Output the [x, y] coordinate of the center of the cell containing the given text.  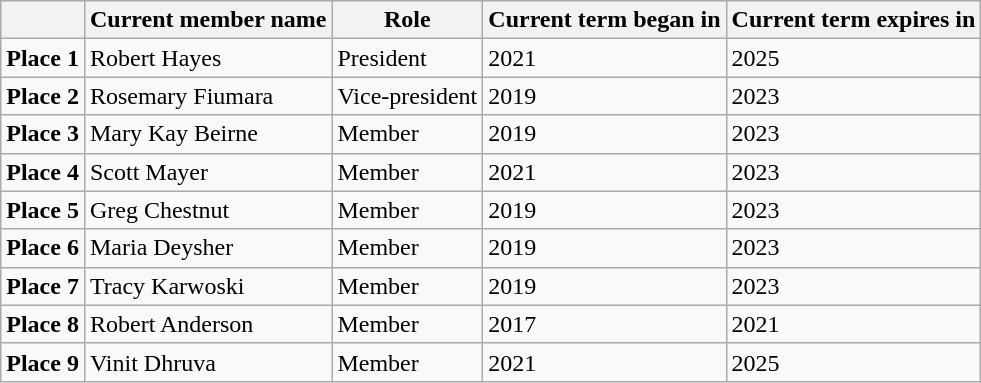
Role [408, 20]
Scott Mayer [208, 172]
Place 2 [43, 96]
Vinit Dhruva [208, 362]
Current term expires in [854, 20]
Place 6 [43, 248]
2017 [604, 324]
Place 4 [43, 172]
Place 3 [43, 134]
President [408, 58]
Place 8 [43, 324]
Mary Kay Beirne [208, 134]
Place 7 [43, 286]
Place 9 [43, 362]
Place 1 [43, 58]
Tracy Karwoski [208, 286]
Rosemary Fiumara [208, 96]
Robert Hayes [208, 58]
Current member name [208, 20]
Greg Chestnut [208, 210]
Robert Anderson [208, 324]
Current term began in [604, 20]
Vice-president [408, 96]
Place 5 [43, 210]
Maria Deysher [208, 248]
